Find where the given text appears and provide that cell's center as (X, Y) coordinate. 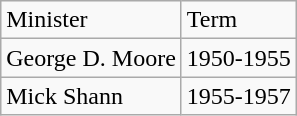
Mick Shann (92, 96)
George D. Moore (92, 58)
1950-1955 (238, 58)
Minister (92, 20)
Term (238, 20)
1955-1957 (238, 96)
